From the cell containing the given text, extract its center point as (X, Y) coordinate. 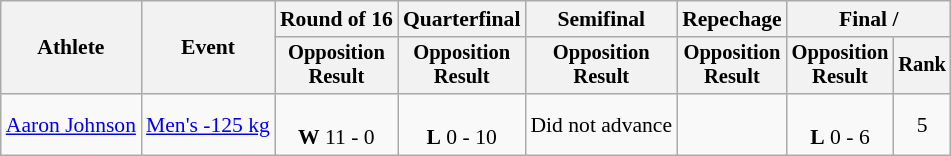
Did not advance (601, 124)
5 (922, 124)
Repechage (732, 19)
Quarterfinal (462, 19)
Aaron Johnson (71, 124)
Athlete (71, 48)
Final / (869, 19)
W 11 - 0 (336, 124)
Men's -125 kg (208, 124)
Rank (922, 66)
Semifinal (601, 19)
L 0 - 10 (462, 124)
Round of 16 (336, 19)
Event (208, 48)
L 0 - 6 (840, 124)
